Locate the cell with the specified text and output its (X, Y) center coordinate. 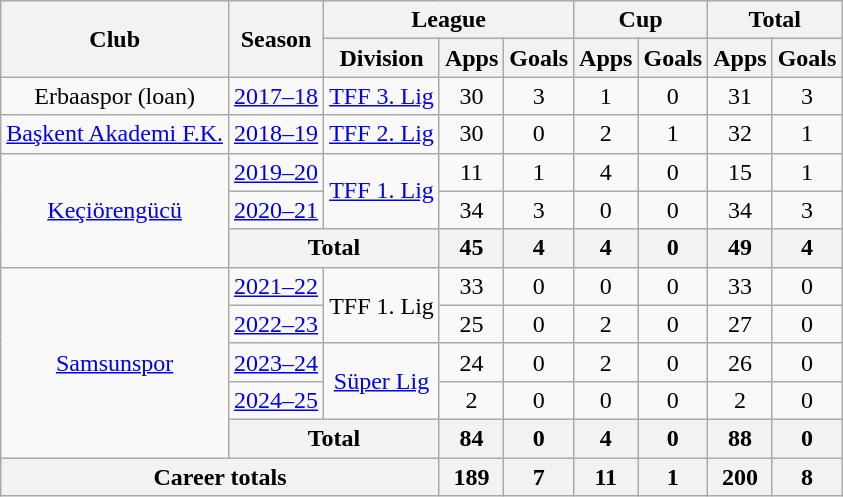
TFF 2. Lig (382, 134)
Division (382, 58)
2019–20 (276, 172)
Cup (641, 20)
2020–21 (276, 210)
League (449, 20)
TFF 3. Lig (382, 96)
15 (740, 172)
25 (471, 324)
Erbaaspor (loan) (115, 96)
2022–23 (276, 324)
84 (471, 438)
Career totals (220, 477)
2024–25 (276, 400)
7 (539, 477)
Club (115, 39)
27 (740, 324)
2018–19 (276, 134)
8 (807, 477)
88 (740, 438)
32 (740, 134)
2021–22 (276, 286)
200 (740, 477)
Samsunspor (115, 362)
49 (740, 248)
2023–24 (276, 362)
2017–18 (276, 96)
Süper Lig (382, 381)
24 (471, 362)
26 (740, 362)
45 (471, 248)
31 (740, 96)
Keçiörengücü (115, 210)
Başkent Akademi F.K. (115, 134)
Season (276, 39)
189 (471, 477)
